Locate the cell with the specified text and output its (X, Y) center coordinate. 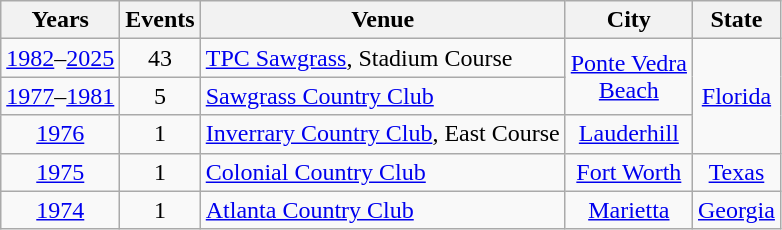
1976 (60, 134)
TPC Sawgrass, Stadium Course (382, 58)
Sawgrass Country Club (382, 96)
1982–2025 (60, 58)
Marietta (628, 210)
Colonial Country Club (382, 172)
Texas (736, 172)
Florida (736, 96)
Lauderhill (628, 134)
Atlanta Country Club (382, 210)
Ponte VedraBeach (628, 77)
Fort Worth (628, 172)
Years (60, 20)
1974 (60, 210)
Venue (382, 20)
State (736, 20)
43 (160, 58)
Inverrary Country Club, East Course (382, 134)
Events (160, 20)
1975 (60, 172)
City (628, 20)
1977–1981 (60, 96)
Georgia (736, 210)
5 (160, 96)
